Return the (x, y) coordinate for the center point of the cell that contains the specified text.  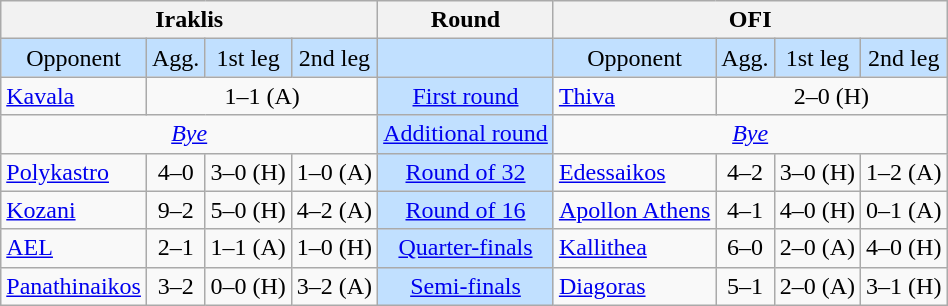
1–2 (A) (904, 172)
Edessaikos (634, 172)
Kallithea (634, 248)
5–0 (H) (248, 210)
4–1 (745, 210)
Polykastro (74, 172)
4–2 (745, 172)
4–0 (175, 172)
Thiva (634, 96)
3–2 (175, 286)
Round of 32 (466, 172)
Iraklis (190, 20)
9–2 (175, 210)
Round (466, 20)
Additional round (466, 134)
0–1 (A) (904, 210)
Kozani (74, 210)
4–2 (A) (334, 210)
Quarter-finals (466, 248)
Diagoras (634, 286)
AEL (74, 248)
2–0 (H) (832, 96)
Apollon Athens (634, 210)
OFI (750, 20)
Semi-finals (466, 286)
1–0 (A) (334, 172)
First round (466, 96)
Round of 16 (466, 210)
6–0 (745, 248)
Panathinaikos (74, 286)
3–1 (H) (904, 286)
3–2 (A) (334, 286)
0–0 (H) (248, 286)
Kavala (74, 96)
1–0 (H) (334, 248)
5–1 (745, 286)
2–1 (175, 248)
